Determine the [x, y] coordinate at the center of the cell enclosing the given text.  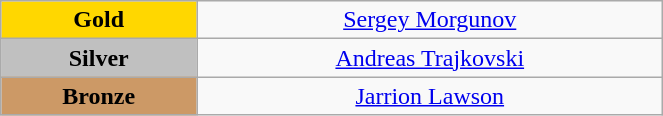
Jarrion Lawson [430, 96]
Sergey Morgunov [430, 20]
Bronze [99, 96]
Silver [99, 58]
Andreas Trajkovski [430, 58]
Gold [99, 20]
